Return the (x, y) coordinate for the center point of the cell that contains the specified text.  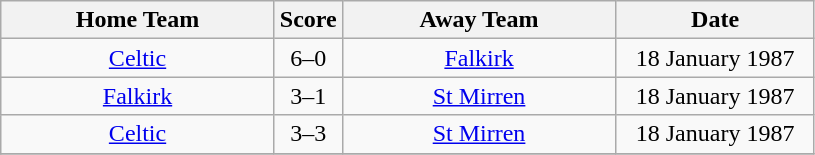
Date (716, 20)
3–1 (308, 96)
Home Team (138, 20)
3–3 (308, 134)
6–0 (308, 58)
Away Team (479, 20)
Score (308, 20)
